Return (X, Y) of the center of cell containing provided text 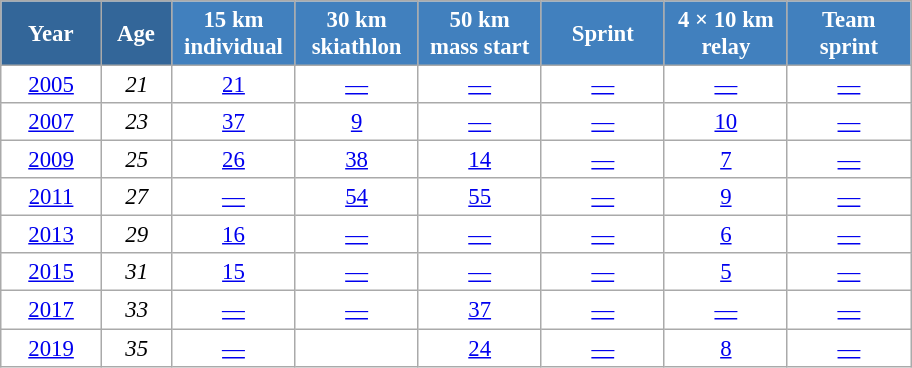
2007 (52, 122)
Age (136, 34)
7 (726, 160)
4 × 10 km relay (726, 34)
25 (136, 160)
2015 (52, 273)
31 (136, 273)
2009 (52, 160)
2013 (52, 235)
10 (726, 122)
15 (234, 273)
Team sprint (848, 34)
14 (480, 160)
50 km mass start (480, 34)
35 (136, 348)
27 (136, 197)
30 km skiathlon (356, 34)
8 (726, 348)
15 km individual (234, 34)
55 (480, 197)
26 (234, 160)
23 (136, 122)
54 (356, 197)
Year (52, 34)
16 (234, 235)
24 (480, 348)
29 (136, 235)
2019 (52, 348)
38 (356, 160)
6 (726, 235)
5 (726, 273)
2005 (52, 85)
2011 (52, 197)
Sprint (602, 34)
2017 (52, 310)
33 (136, 310)
